Return (x, y) of the center of cell containing provided text 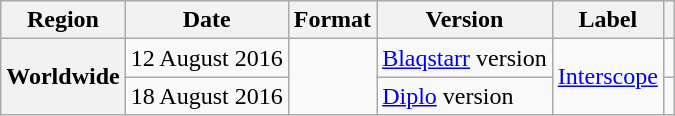
Interscope (608, 77)
Region (63, 20)
18 August 2016 (206, 96)
Diplo version (465, 96)
Label (608, 20)
Format (332, 20)
Version (465, 20)
12 August 2016 (206, 58)
Blaqstarr version (465, 58)
Date (206, 20)
Worldwide (63, 77)
